From the cell containing the given text, extract its center point as (x, y) coordinate. 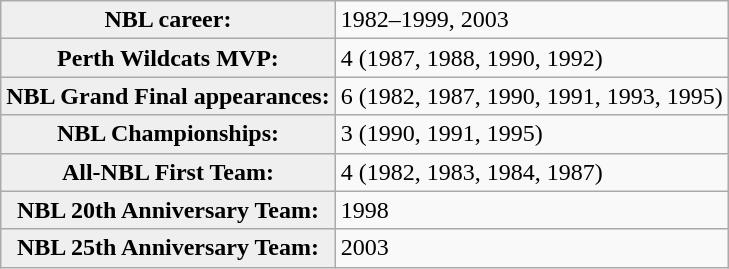
All-NBL First Team: (168, 172)
1982–1999, 2003 (532, 20)
NBL 25th Anniversary Team: (168, 248)
2003 (532, 248)
Perth Wildcats MVP: (168, 58)
4 (1987, 1988, 1990, 1992) (532, 58)
NBL Grand Final appearances: (168, 96)
NBL career: (168, 20)
NBL Championships: (168, 134)
3 (1990, 1991, 1995) (532, 134)
6 (1982, 1987, 1990, 1991, 1993, 1995) (532, 96)
1998 (532, 210)
NBL 20th Anniversary Team: (168, 210)
4 (1982, 1983, 1984, 1987) (532, 172)
